Search for the cell housing the specified text and yield its [x, y] center coordinate. 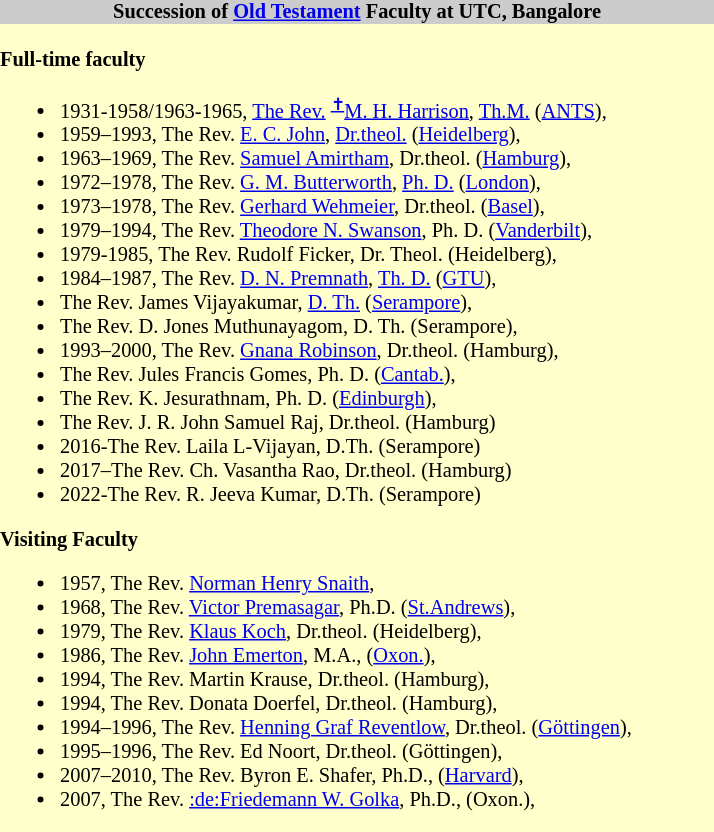
Succession of Old Testament Faculty at UTC, Bangalore [357, 12]
